Return (x, y) of the center of cell containing provided text 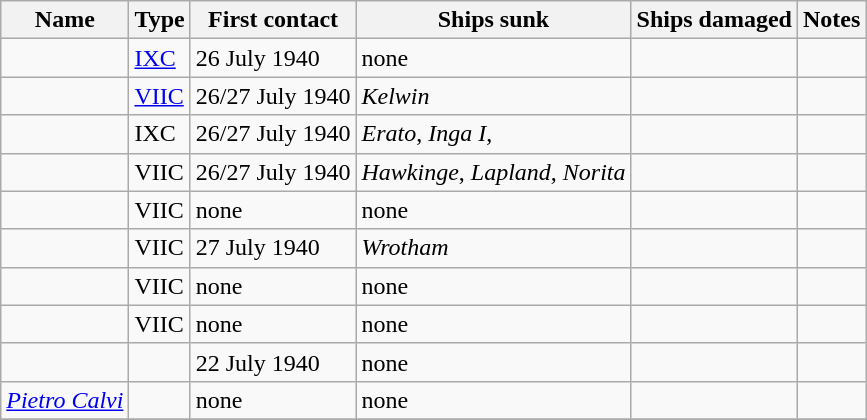
Type (160, 20)
26 July 1940 (273, 58)
Hawkinge, Lapland, Norita (494, 172)
First contact (273, 20)
Notes (831, 20)
Erato, Inga I, (494, 134)
22 July 1940 (273, 362)
27 July 1940 (273, 248)
Name (65, 20)
Ships damaged (714, 20)
Ships sunk (494, 20)
Kelwin (494, 96)
Wrotham (494, 248)
Pietro Calvi (65, 400)
